Capture the cell that displays the provided text and extract its (X, Y) central coordinate. 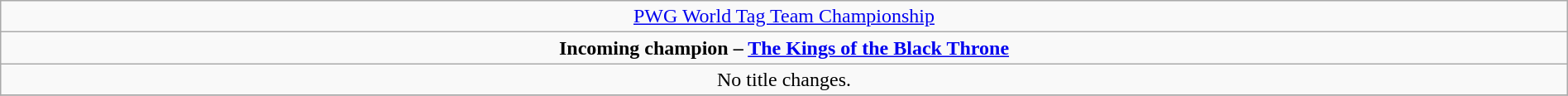
Incoming champion – The Kings of the Black Throne (784, 48)
PWG World Tag Team Championship (784, 17)
No title changes. (784, 79)
